Provide the [X, Y] coordinate of the cell's center where the given text is located.  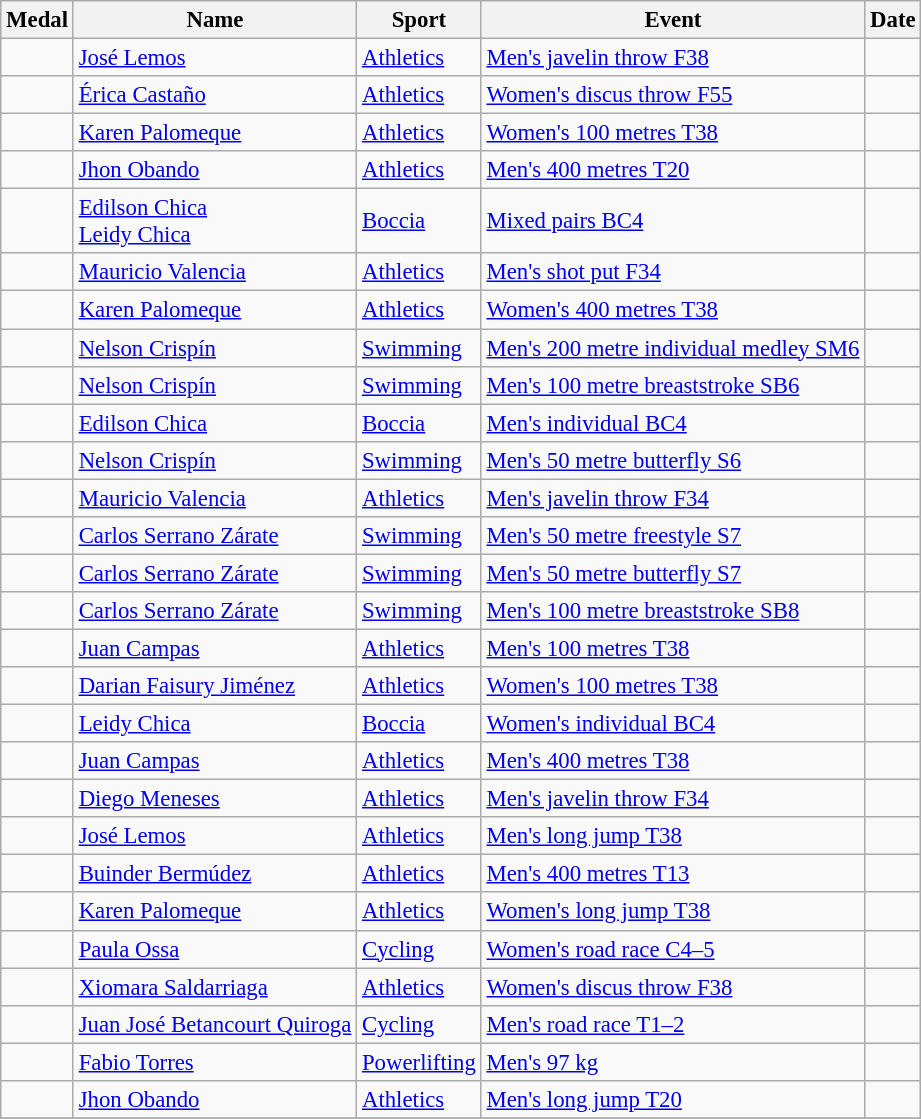
Mixed pairs BC4 [673, 222]
Men's 100 metre breaststroke SB8 [673, 611]
Women's individual BC4 [673, 724]
Men's long jump T38 [673, 836]
Men's long jump T20 [673, 1100]
Men's 100 metre breaststroke SB6 [673, 385]
Darian Faisury Jiménez [214, 686]
Women's road race C4–5 [673, 949]
Men's 97 kg [673, 1062]
Men's 50 metre freestyle S7 [673, 536]
Medal [38, 20]
Men's shot put F34 [673, 273]
Women's long jump T38 [673, 912]
Men's javelin throw F38 [673, 58]
Fabio Torres [214, 1062]
Paula Ossa [214, 949]
Xiomara Saldarriaga [214, 987]
Men's 400 metres T13 [673, 874]
Women's discus throw F38 [673, 987]
Men's road race T1–2 [673, 1024]
Buinder Bermúdez [214, 874]
Women's discus throw F55 [673, 95]
Name [214, 20]
Men's 200 metre individual medley SM6 [673, 348]
Women's 400 metres T38 [673, 310]
Sport [419, 20]
Men's 400 metres T38 [673, 761]
Men's 400 metres T20 [673, 170]
Edilson Chica [214, 423]
Powerlifting [419, 1062]
Leidy Chica [214, 724]
Event [673, 20]
Juan José Betancourt Quiroga [214, 1024]
Men's 50 metre butterfly S7 [673, 573]
Men's 50 metre butterfly S6 [673, 460]
Diego Meneses [214, 799]
Men's 100 metres T38 [673, 648]
Érica Castaño [214, 95]
Edilson ChicaLeidy Chica [214, 222]
Men's individual BC4 [673, 423]
Date [893, 20]
